Detect which cell encompasses the target text, then output its (X, Y) center coordinate. 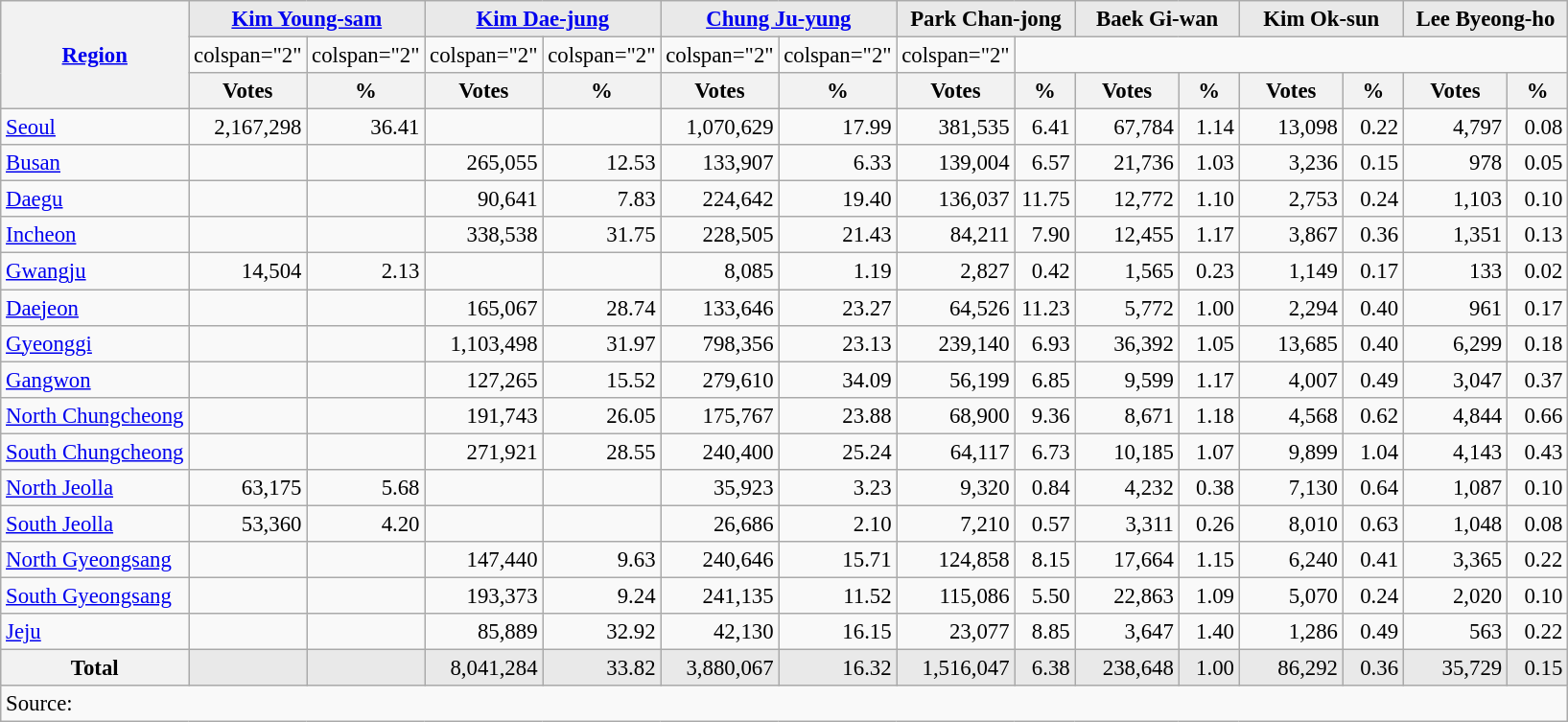
9.63 (602, 560)
35,923 (719, 488)
Gyeonggi (95, 343)
Daejeon (95, 308)
2,827 (955, 271)
4,568 (1291, 415)
12,455 (1127, 235)
1.10 (1208, 199)
1,351 (1455, 235)
240,400 (719, 452)
1.07 (1208, 452)
2,294 (1291, 308)
1.09 (1208, 595)
33.82 (602, 668)
0.43 (1536, 452)
31.75 (602, 235)
8,041,284 (483, 668)
4,143 (1455, 452)
1.15 (1208, 560)
381,535 (955, 128)
1.19 (838, 271)
5,070 (1291, 595)
22,863 (1127, 595)
84,211 (955, 235)
17.99 (838, 128)
0.26 (1208, 524)
2,167,298 (247, 128)
34.09 (838, 380)
0.63 (1373, 524)
53,360 (247, 524)
Seoul (95, 128)
8,671 (1127, 415)
127,265 (483, 380)
1.40 (1208, 632)
6.57 (1045, 163)
279,610 (719, 380)
Jeju (95, 632)
228,505 (719, 235)
9,320 (955, 488)
9.24 (602, 595)
6.33 (838, 163)
5.50 (1045, 595)
136,037 (955, 199)
6.38 (1045, 668)
1,048 (1455, 524)
4,797 (1455, 128)
64,526 (955, 308)
28.74 (602, 308)
133,646 (719, 308)
3,647 (1127, 632)
17,664 (1127, 560)
19.40 (838, 199)
86,292 (1291, 668)
Incheon (95, 235)
12,772 (1127, 199)
67,784 (1127, 128)
Region (95, 56)
3,236 (1291, 163)
26.05 (602, 415)
165,067 (483, 308)
7,130 (1291, 488)
1.05 (1208, 343)
1.18 (1208, 415)
271,921 (483, 452)
1,103,498 (483, 343)
3,311 (1127, 524)
Gwangju (95, 271)
36.41 (366, 128)
961 (1455, 308)
63,175 (247, 488)
1.03 (1208, 163)
147,440 (483, 560)
68,900 (955, 415)
193,373 (483, 595)
2,020 (1455, 595)
0.05 (1536, 163)
0.66 (1536, 415)
Total (95, 668)
191,743 (483, 415)
1.04 (1373, 452)
0.38 (1208, 488)
798,356 (719, 343)
4.20 (366, 524)
978 (1455, 163)
Source: (784, 704)
Kim Dae-jung (543, 19)
32.92 (602, 632)
0.13 (1536, 235)
9.36 (1045, 415)
8.85 (1045, 632)
1,087 (1455, 488)
Baek Gi-wan (1157, 19)
115,086 (955, 595)
4,232 (1127, 488)
85,889 (483, 632)
0.02 (1536, 271)
6,240 (1291, 560)
42,130 (719, 632)
9,599 (1127, 380)
1,516,047 (955, 668)
11.52 (838, 595)
0.84 (1045, 488)
3,047 (1455, 380)
56,199 (955, 380)
23.88 (838, 415)
0.42 (1045, 271)
North Chungcheong (95, 415)
Chung Ju-yung (779, 19)
0.41 (1373, 560)
563 (1455, 632)
Kim Young-sam (307, 19)
7,210 (955, 524)
9,899 (1291, 452)
133,907 (719, 163)
8,085 (719, 271)
23.13 (838, 343)
14,504 (247, 271)
7.90 (1045, 235)
15.52 (602, 380)
6.85 (1045, 380)
5,772 (1127, 308)
23.27 (838, 308)
36,392 (1127, 343)
0.57 (1045, 524)
25.24 (838, 452)
2.10 (838, 524)
1,149 (1291, 271)
238,648 (1127, 668)
239,140 (955, 343)
21,736 (1127, 163)
175,767 (719, 415)
6.93 (1045, 343)
Busan (95, 163)
1.14 (1208, 128)
31.97 (602, 343)
3,880,067 (719, 668)
8,010 (1291, 524)
Park Chan-jong (986, 19)
28.55 (602, 452)
35,729 (1455, 668)
0.23 (1208, 271)
64,117 (955, 452)
16.32 (838, 668)
3,867 (1291, 235)
1,286 (1291, 632)
224,642 (719, 199)
10,185 (1127, 452)
6,299 (1455, 343)
1,565 (1127, 271)
133 (1455, 271)
1,103 (1455, 199)
21.43 (838, 235)
11.75 (1045, 199)
4,844 (1455, 415)
241,135 (719, 595)
Gangwon (95, 380)
0.37 (1536, 380)
12.53 (602, 163)
6.41 (1045, 128)
Kim Ok-sun (1322, 19)
2,753 (1291, 199)
South Gyeongsang (95, 595)
North Jeolla (95, 488)
11.23 (1045, 308)
0.64 (1373, 488)
0.18 (1536, 343)
Daegu (95, 199)
15.71 (838, 560)
13,098 (1291, 128)
2.13 (366, 271)
South Chungcheong (95, 452)
Lee Byeong-ho (1485, 19)
23,077 (955, 632)
13,685 (1291, 343)
338,538 (483, 235)
North Gyeongsang (95, 560)
1,070,629 (719, 128)
South Jeolla (95, 524)
26,686 (719, 524)
240,646 (719, 560)
6.73 (1045, 452)
0.62 (1373, 415)
4,007 (1291, 380)
16.15 (838, 632)
3.23 (838, 488)
3,365 (1455, 560)
90,641 (483, 199)
7.83 (602, 199)
265,055 (483, 163)
139,004 (955, 163)
8.15 (1045, 560)
124,858 (955, 560)
5.68 (366, 488)
